Search for the cell housing the specified text and yield its [X, Y] center coordinate. 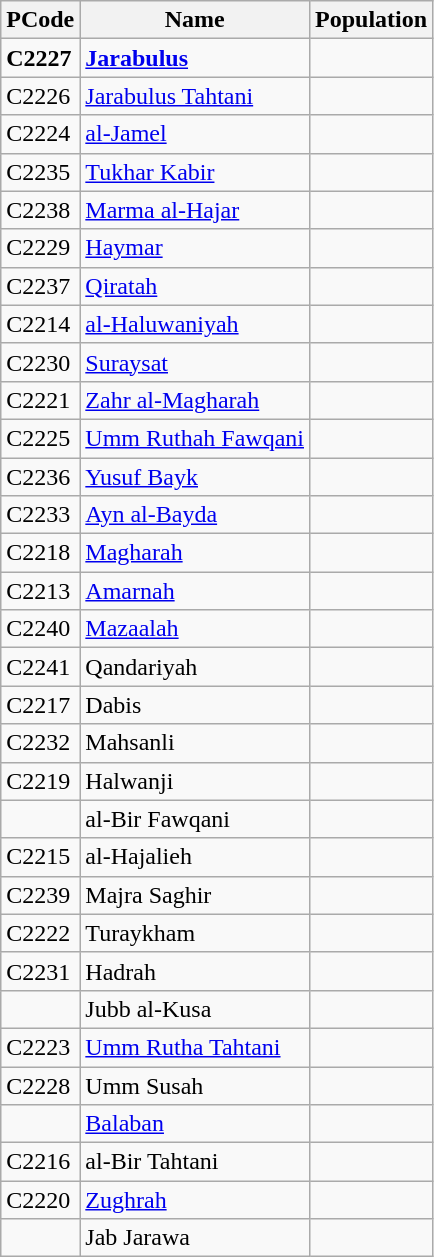
PCode [40, 20]
Dabis [195, 705]
C2241 [40, 667]
C2225 [40, 438]
Jarabulus Tahtani [195, 96]
al-Bir Tahtani [195, 1162]
C2214 [40, 324]
Jab Jarawa [195, 1238]
Amarnah [195, 591]
C2222 [40, 933]
C2217 [40, 705]
Marma al-Hajar [195, 210]
Umm Ruthah Fawqani [195, 438]
Name [195, 20]
al-Jamel [195, 134]
C2215 [40, 857]
Jubb al-Kusa [195, 1009]
Mazaalah [195, 629]
C2231 [40, 971]
Mahsanli [195, 743]
Qandariyah [195, 667]
C2230 [40, 362]
C2236 [40, 477]
Yusuf Bayk [195, 477]
C2239 [40, 895]
C2237 [40, 286]
Jarabulus [195, 58]
C2223 [40, 1047]
C2235 [40, 172]
al-Bir Fawqani [195, 819]
al-Hajalieh [195, 857]
C2227 [40, 58]
Tukhar Kabir [195, 172]
C2224 [40, 134]
C2226 [40, 96]
C2218 [40, 553]
C2220 [40, 1200]
C2229 [40, 248]
Umm Rutha Tahtani [195, 1047]
C2213 [40, 591]
Zahr al-Magharah [195, 400]
Ayn al-Bayda [195, 515]
Qiratah [195, 286]
Magharah [195, 553]
C2233 [40, 515]
Suraysat [195, 362]
C2240 [40, 629]
C2232 [40, 743]
Population [372, 20]
Halwanji [195, 781]
C2221 [40, 400]
C2219 [40, 781]
C2216 [40, 1162]
Umm Susah [195, 1085]
al-Haluwaniyah [195, 324]
Haymar [195, 248]
Turaykham [195, 933]
C2228 [40, 1085]
Balaban [195, 1124]
C2238 [40, 210]
Majra Saghir [195, 895]
Hadrah [195, 971]
Zughrah [195, 1200]
